Provide the [X, Y] coordinate of the cell's center where the given text is located.  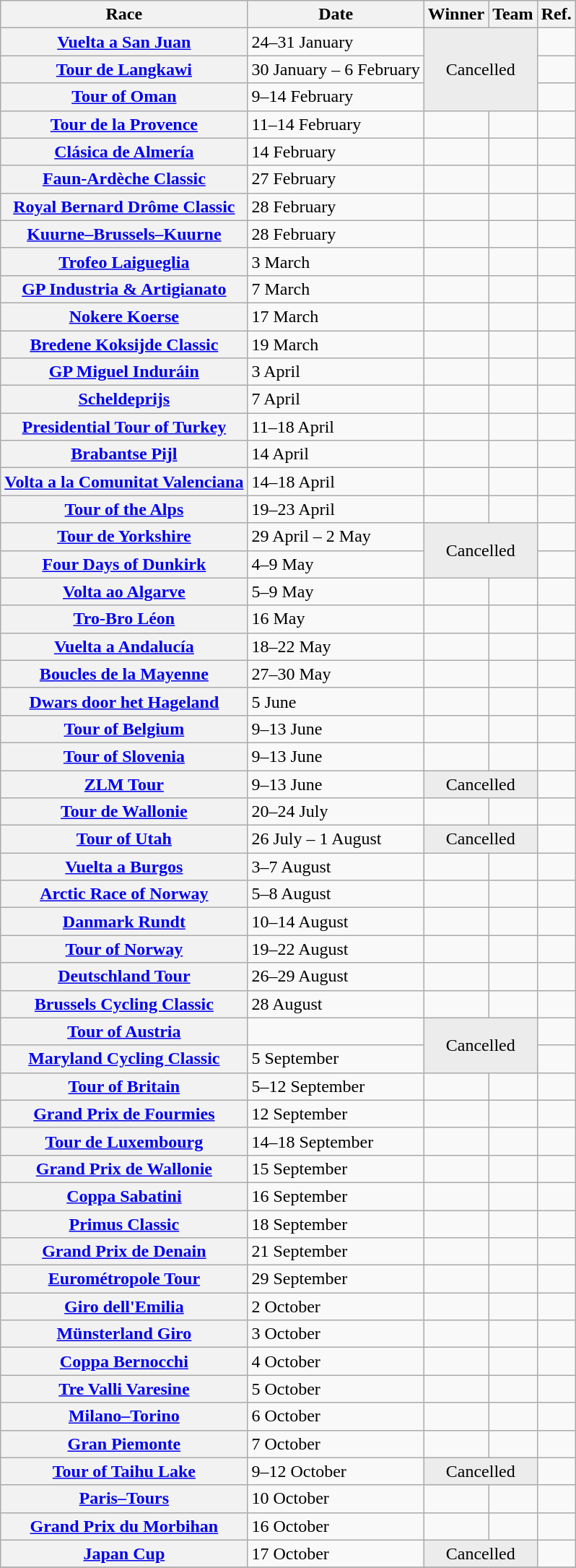
26–29 August [336, 976]
Tro-Bro Léon [124, 619]
2 October [336, 1307]
16 May [336, 619]
Maryland Cycling Classic [124, 1059]
29 September [336, 1279]
11–14 February [336, 124]
Tour of the Alps [124, 509]
Volta ao Algarve [124, 592]
19 March [336, 345]
6 October [336, 1416]
12 September [336, 1114]
Dwars door het Hageland [124, 701]
Coppa Bernocchi [124, 1361]
Bredene Koksijde Classic [124, 345]
10–14 August [336, 922]
Grand Prix de Wallonie [124, 1169]
7 March [336, 289]
4 October [336, 1361]
18 September [336, 1224]
Vuelta a San Juan [124, 42]
16 October [336, 1526]
Primus Classic [124, 1224]
Danmark Rundt [124, 922]
Paris–Tours [124, 1499]
4–9 May [336, 564]
Winner [456, 14]
Grand Prix de Denain [124, 1252]
Nokere Koerse [124, 316]
Ref. [556, 14]
Tour of Oman [124, 97]
3 October [336, 1334]
7 October [336, 1444]
Royal Bernard Drôme Classic [124, 207]
Vuelta a Burgos [124, 867]
Date [336, 14]
Kuurne–Brussels–Kuurne [124, 234]
Volta a la Comunitat Valenciana [124, 482]
Presidential Tour of Turkey [124, 427]
Giro dell'Emilia [124, 1307]
Milano–Torino [124, 1416]
Clásica de Almería [124, 152]
Tour of Utah [124, 839]
Tour of Austria [124, 1031]
5–8 August [336, 894]
Eurométropole Tour [124, 1279]
14–18 September [336, 1141]
14 April [336, 454]
Tour de la Provence [124, 124]
Arctic Race of Norway [124, 894]
3–7 August [336, 867]
18–22 May [336, 646]
Race [124, 14]
5–12 September [336, 1086]
7 April [336, 399]
9–14 February [336, 97]
19–23 April [336, 509]
GP Miguel Induráin [124, 372]
27–30 May [336, 674]
Boucles de la Mayenne [124, 674]
Japan Cup [124, 1554]
29 April – 2 May [336, 537]
Grand Prix du Morbihan [124, 1526]
Gran Piemonte [124, 1444]
Four Days of Dunkirk [124, 564]
Brussels Cycling Classic [124, 1004]
5 June [336, 701]
Grand Prix de Fourmies [124, 1114]
GP Industria & Artigianato [124, 289]
Tour of Norway [124, 949]
20–24 July [336, 812]
Tour de Yorkshire [124, 537]
Tour of Slovenia [124, 756]
16 September [336, 1196]
27 February [336, 179]
Vuelta a Andalucía [124, 646]
9–12 October [336, 1471]
Brabantse Pijl [124, 454]
Tour of Taihu Lake [124, 1471]
Tour de Wallonie [124, 812]
ZLM Tour [124, 784]
17 March [336, 316]
26 July – 1 August [336, 839]
14 February [336, 152]
24–31 January [336, 42]
5 September [336, 1059]
5 October [336, 1389]
14–18 April [336, 482]
Tour of Britain [124, 1086]
Team [513, 14]
28 August [336, 1004]
3 March [336, 261]
Coppa Sabatini [124, 1196]
Trofeo Laigueglia [124, 261]
Tour of Belgium [124, 729]
3 April [336, 372]
11–18 April [336, 427]
17 October [336, 1554]
30 January – 6 February [336, 69]
21 September [336, 1252]
Münsterland Giro [124, 1334]
Tour de Langkawi [124, 69]
19–22 August [336, 949]
10 October [336, 1499]
Deutschland Tour [124, 976]
Faun-Ardèche Classic [124, 179]
Tour de Luxembourg [124, 1141]
15 September [336, 1169]
Scheldeprijs [124, 399]
Tre Valli Varesine [124, 1389]
5–9 May [336, 592]
